Output the (X, Y) coordinate of the center of the cell containing the given text.  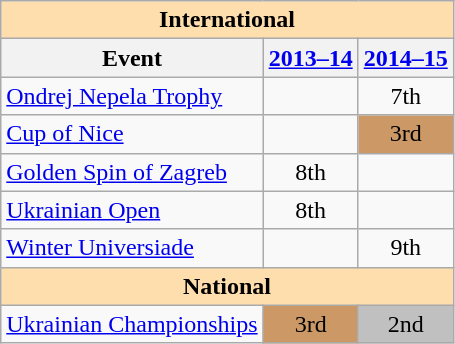
Ukrainian Championships (132, 324)
2014–15 (406, 58)
Cup of Nice (132, 134)
Golden Spin of Zagreb (132, 172)
Winter Universiade (132, 248)
National (228, 286)
2013–14 (310, 58)
2nd (406, 324)
International (228, 20)
Event (132, 58)
9th (406, 248)
Ukrainian Open (132, 210)
Ondrej Nepela Trophy (132, 96)
7th (406, 96)
